Determine the [X, Y] coordinate at the center of the cell enclosing the given text.  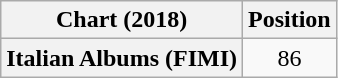
Position [290, 20]
Italian Albums (FIMI) [122, 58]
86 [290, 58]
Chart (2018) [122, 20]
